Locate the cell with the specified text and output its [X, Y] center coordinate. 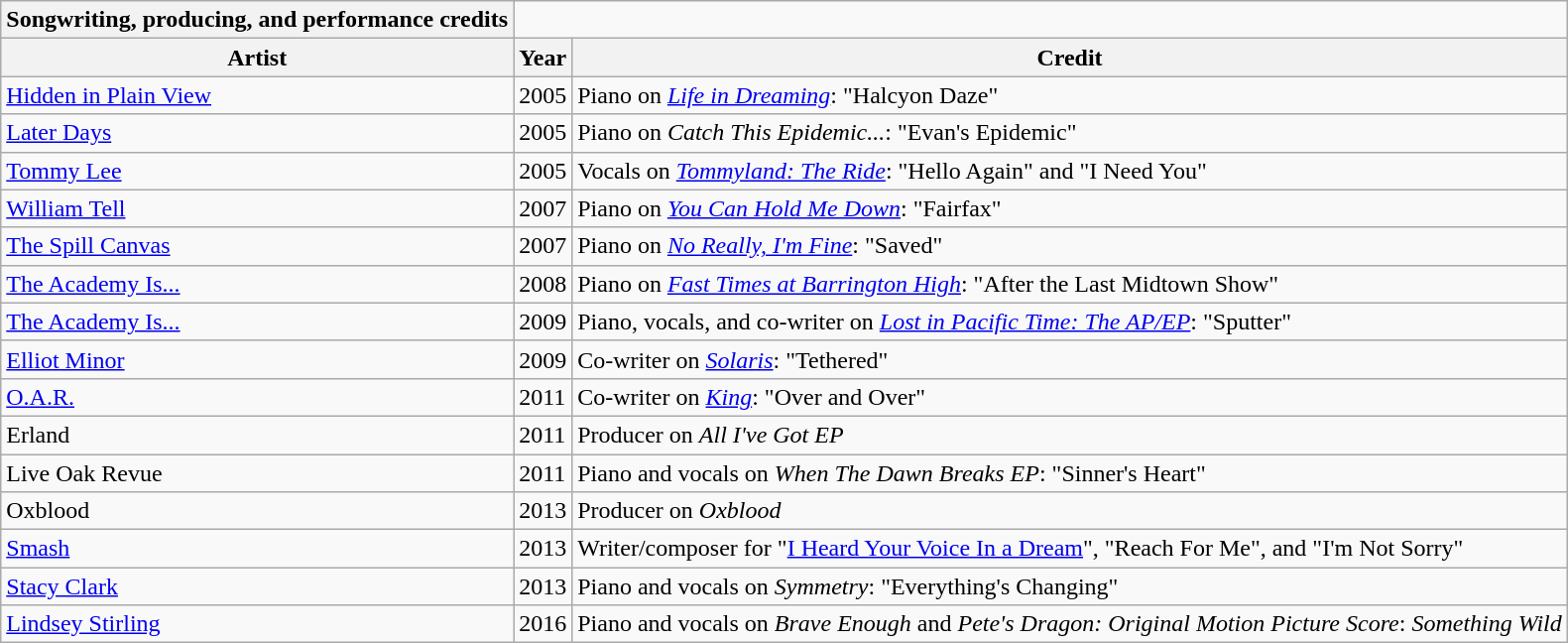
Piano on You Can Hold Me Down: "Fairfax" [1070, 208]
Live Oak Revue [258, 473]
Later Days [258, 133]
Tommy Lee [258, 171]
Writer/composer for "I Heard Your Voice In a Dream", "Reach For Me", and "I'm Not Sorry" [1070, 549]
Piano on Catch This Epidemic...: "Evan's Epidemic" [1070, 133]
Piano and vocals on Symmetry: "Everything's Changing" [1070, 586]
Artist [258, 58]
The Spill Canvas [258, 246]
Co-writer on Solaris: "Tethered" [1070, 359]
2016 [543, 624]
Piano on Fast Times at Barrington High: "After the Last Midtown Show" [1070, 284]
Producer on All I've Got EP [1070, 435]
William Tell [258, 208]
Smash [258, 549]
Oxblood [258, 511]
Songwriting, producing, and performance credits [258, 20]
Producer on Oxblood [1070, 511]
Credit [1070, 58]
Lindsey Stirling [258, 624]
Year [543, 58]
Piano on No Really, I'm Fine: "Saved" [1070, 246]
Vocals on Tommyland: The Ride: "Hello Again" and "I Need You" [1070, 171]
Co-writer on King: "Over and Over" [1070, 397]
Piano, vocals, and co-writer on Lost in Pacific Time: The AP/EP: "Sputter" [1070, 321]
2008 [543, 284]
Stacy Clark [258, 586]
Erland [258, 435]
Piano and vocals on Brave Enough and Pete's Dragon: Original Motion Picture Score: Something Wild [1070, 624]
Piano and vocals on When The Dawn Breaks EP: "Sinner's Heart" [1070, 473]
Piano on Life in Dreaming: "Halcyon Daze" [1070, 95]
Hidden in Plain View [258, 95]
O.A.R. [258, 397]
Elliot Minor [258, 359]
